Search for the cell housing the specified text and yield its [X, Y] center coordinate. 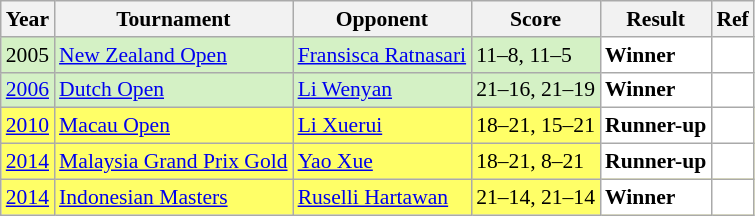
2005 [28, 55]
Malaysia Grand Prix Gold [174, 162]
2006 [28, 90]
Indonesian Masters [174, 197]
Li Xuerui [382, 126]
11–8, 11–5 [536, 55]
Ref [732, 19]
Ruselli Hartawan [382, 197]
Opponent [382, 19]
18–21, 8–21 [536, 162]
Result [656, 19]
2010 [28, 126]
21–16, 21–19 [536, 90]
Score [536, 19]
New Zealand Open [174, 55]
Yao Xue [382, 162]
Li Wenyan [382, 90]
Dutch Open [174, 90]
21–14, 21–14 [536, 197]
18–21, 15–21 [536, 126]
Year [28, 19]
Macau Open [174, 126]
Fransisca Ratnasari [382, 55]
Tournament [174, 19]
